Find where the given text appears and provide that cell's center as [X, Y] coordinate. 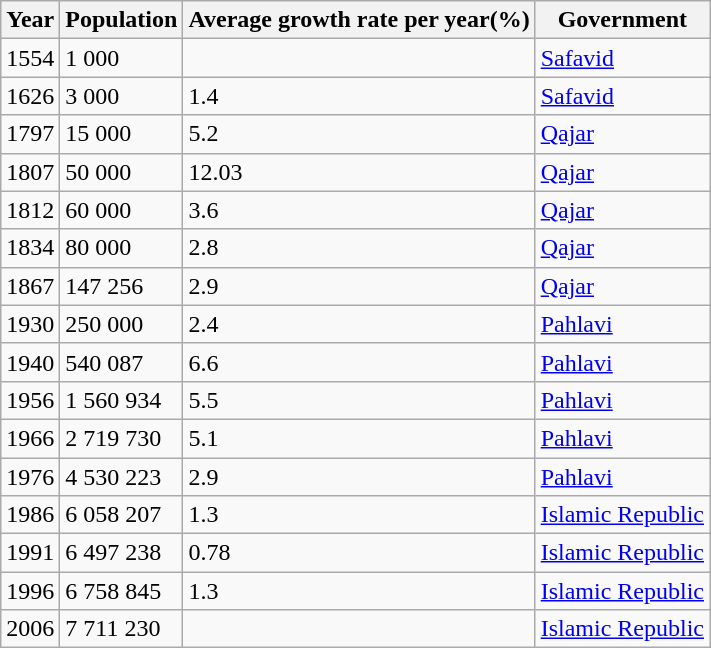
7 711 230 [122, 629]
2 719 730 [122, 438]
1812 [30, 210]
Government [622, 20]
540 087 [122, 362]
1976 [30, 477]
1996 [30, 591]
5.5 [359, 400]
1956 [30, 400]
50 000 [122, 172]
Population [122, 20]
6.6 [359, 362]
5.2 [359, 134]
1930 [30, 324]
1966 [30, 438]
147 256 [122, 286]
1554 [30, 58]
Average growth rate per year(%) [359, 20]
1991 [30, 553]
1834 [30, 248]
2.8 [359, 248]
1807 [30, 172]
12.03 [359, 172]
4 530 223 [122, 477]
6 058 207 [122, 515]
1.4 [359, 96]
3.6 [359, 210]
1940 [30, 362]
1986 [30, 515]
0.78 [359, 553]
1 560 934 [122, 400]
1 000 [122, 58]
1626 [30, 96]
Year [30, 20]
60 000 [122, 210]
6 758 845 [122, 591]
250 000 [122, 324]
2006 [30, 629]
1797 [30, 134]
3 000 [122, 96]
15 000 [122, 134]
1867 [30, 286]
5.1 [359, 438]
6 497 238 [122, 553]
2.4 [359, 324]
80 000 [122, 248]
